Return [x, y] of the center of cell containing provided text 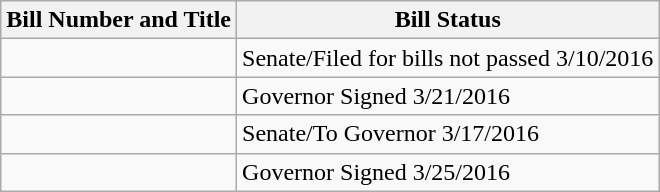
Governor Signed 3/25/2016 [448, 172]
Governor Signed 3/21/2016 [448, 96]
Senate/Filed for bills not passed 3/10/2016 [448, 58]
Bill Status [448, 20]
Bill Number and Title [119, 20]
Senate/To Governor 3/17/2016 [448, 134]
